Return (x, y) of the center of cell containing provided text 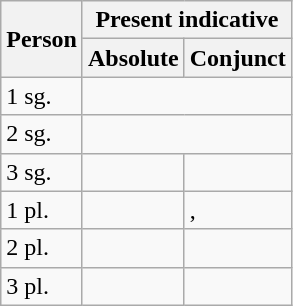
Absolute (133, 58)
, (238, 210)
2 pl. (42, 248)
Person (42, 39)
3 sg. (42, 172)
Conjunct (238, 58)
1 sg. (42, 96)
3 pl. (42, 286)
2 sg. (42, 134)
Present indicative (186, 20)
1 pl. (42, 210)
